Scan for the cell matching the given text and deliver its [x, y] coordinate at center. 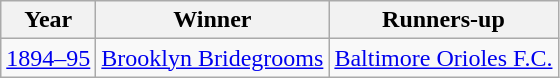
Year [48, 20]
Winner [212, 20]
1894–95 [48, 58]
Baltimore Orioles F.C. [444, 58]
Brooklyn Bridegrooms [212, 58]
Runners-up [444, 20]
